Search for the cell housing the specified text and yield its (X, Y) center coordinate. 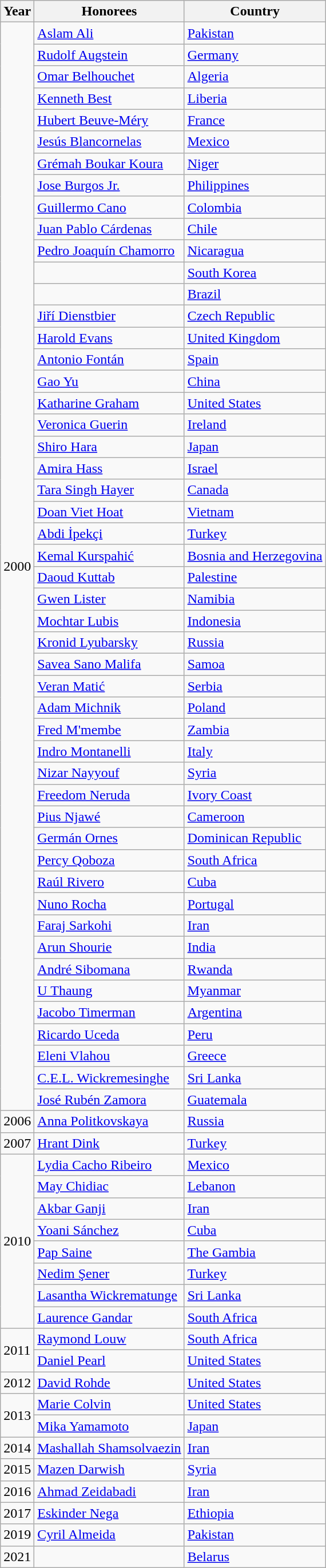
Philippines (255, 185)
Faraj Sarkohi (109, 925)
Palestine (255, 577)
C.E.L. Wickremesinghe (109, 1078)
Antonio Fontán (109, 360)
Hubert Beuve-Méry (109, 120)
Arun Shourie (109, 947)
Omar Belhouchet (109, 77)
Dominican Republic (255, 838)
Ethiopia (255, 1513)
Freedom Neruda (109, 795)
Brazil (255, 295)
Indonesia (255, 620)
2021 (17, 1557)
Tara Singh Hayer (109, 490)
Kenneth Best (109, 98)
Year (17, 11)
Savea Sano Malifa (109, 664)
Gwen Lister (109, 599)
Liberia (255, 98)
Percy Qoboza (109, 860)
Amira Hass (109, 468)
Mazen Darwish (109, 1470)
Algeria (255, 77)
Adam Michnik (109, 708)
David Rohde (109, 1383)
2019 (17, 1535)
South Korea (255, 273)
Jiří Dienstbier (109, 316)
Italy (255, 751)
Lebanon (255, 1187)
Cyril Almeida (109, 1535)
The Gambia (255, 1252)
Harold Evans (109, 338)
Vietnam (255, 512)
Kronid Lyubarsky (109, 643)
Country (255, 11)
Anna Politkovskaya (109, 1121)
Daniel Pearl (109, 1361)
Myanmar (255, 991)
Raúl Rivero (109, 882)
Yoani Sánchez (109, 1230)
Ahmad Zeidabadi (109, 1491)
Katharine Graham (109, 403)
Rudolf Augstein (109, 55)
Laurence Gandar (109, 1317)
Serbia (255, 686)
2015 (17, 1470)
Niger (255, 164)
India (255, 947)
Ireland (255, 425)
Samoa (255, 664)
Israel (255, 468)
Raymond Louw (109, 1339)
Belarus (255, 1557)
Ivory Coast (255, 795)
Argentina (255, 1013)
Kemal Kurspahić (109, 555)
2016 (17, 1491)
2014 (17, 1448)
Cameroon (255, 817)
Mochtar Lubis (109, 620)
Mika Yamamoto (109, 1426)
Veran Matić (109, 686)
Akbar Ganji (109, 1208)
China (255, 381)
André Sibomana (109, 969)
Colombia (255, 207)
Aslam Ali (109, 33)
2012 (17, 1383)
Poland (255, 708)
United Kingdom (255, 338)
Greece (255, 1056)
Veronica Guerin (109, 425)
Canada (255, 490)
2010 (17, 1241)
U Thaung (109, 991)
France (255, 120)
Nuno Rocha (109, 904)
Chile (255, 229)
Hrant Dink (109, 1143)
Jacobo Timerman (109, 1013)
Guillermo Cano (109, 207)
Eskinder Nega (109, 1513)
Rwanda (255, 969)
Marie Colvin (109, 1404)
Peru (255, 1034)
Honorees (109, 11)
Spain (255, 360)
Portugal (255, 904)
2007 (17, 1143)
2013 (17, 1415)
Fred M'membe (109, 730)
Mashallah Shamsolvaezin (109, 1448)
Grémah Boukar Koura (109, 164)
Nizar Nayyouf (109, 773)
2000 (17, 566)
Pap Saine (109, 1252)
Germany (255, 55)
Czech Republic (255, 316)
Eleni Vlahou (109, 1056)
Zambia (255, 730)
2017 (17, 1513)
Germán Ornes (109, 838)
2006 (17, 1121)
Pedro Joaquín Chamorro (109, 250)
May Chidiac (109, 1187)
Nedim Şener (109, 1273)
Ricardo Uceda (109, 1034)
Nicaragua (255, 250)
Shiro Hara (109, 447)
Jesús Blancornelas (109, 142)
Doan Viet Hoat (109, 512)
Indro Montanelli (109, 751)
Lasantha Wickrematunge (109, 1295)
Juan Pablo Cárdenas (109, 229)
2011 (17, 1350)
Namibia (255, 599)
Abdi İpekçi (109, 534)
Lydia Cacho Ribeiro (109, 1165)
Gao Yu (109, 381)
Bosnia and Herzegovina (255, 555)
Jose Burgos Jr. (109, 185)
Pius Njawé (109, 817)
Daoud Kuttab (109, 577)
José Rubén Zamora (109, 1100)
Guatemala (255, 1100)
